Find where the given text appears and provide that cell's center as (X, Y) coordinate. 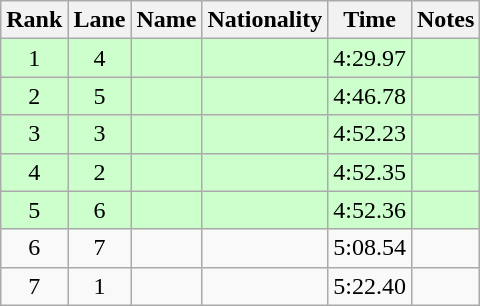
4:46.78 (370, 96)
5:08.54 (370, 248)
Notes (445, 20)
5:22.40 (370, 286)
4:52.36 (370, 210)
Nationality (265, 20)
4:52.23 (370, 134)
Rank (34, 20)
Lane (100, 20)
4:52.35 (370, 172)
Name (166, 20)
Time (370, 20)
4:29.97 (370, 58)
